For the text-containing cell, return its midpoint in (X, Y) coordinate format. 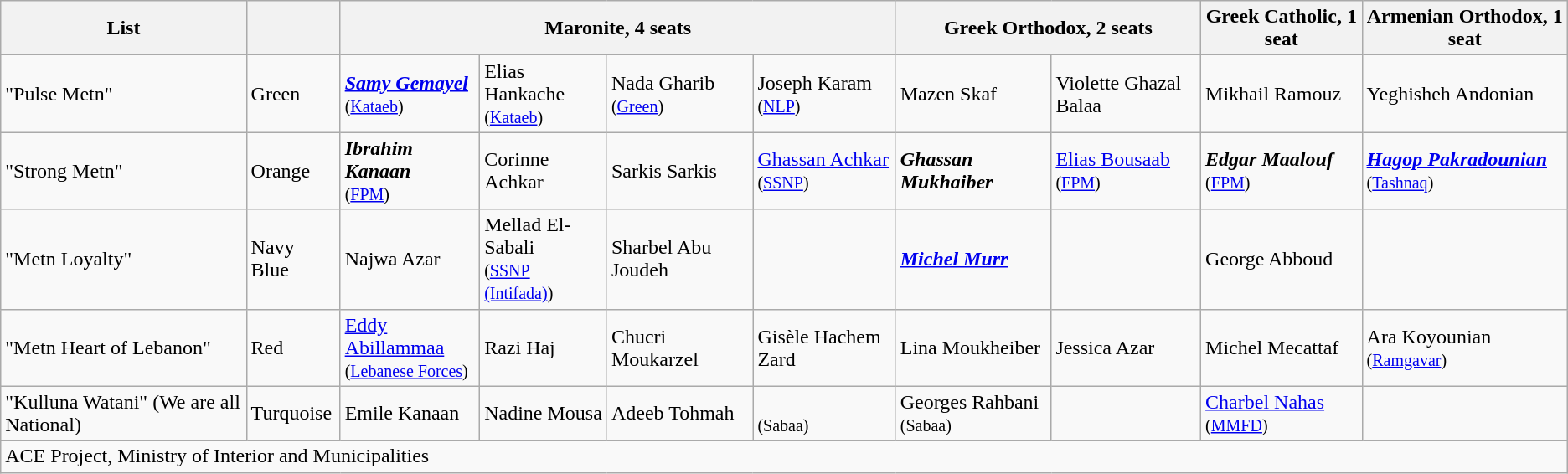
ACE Project, Ministry of Interior and Municipalities (784, 456)
Eddy Abillammaa(Lebanese Forces) (410, 348)
Georges Rahbani(Sabaa) (973, 414)
"Kulluna Watani" (We are all National) (124, 414)
George Abboud (1282, 260)
Michel Murr (973, 260)
Greek Catholic, 1 seat (1282, 28)
Maronite, 4 seats (618, 28)
Ibrahim Kanaan(FPM) (410, 171)
Jessica Azar (1126, 348)
Yeghisheh Andonian (1464, 94)
Razi Haj (544, 348)
"Metn Heart of Lebanon" (124, 348)
Edgar Maalouf(FPM) (1282, 171)
Mikhail Ramouz (1282, 94)
Charbel Nahas (MMFD) (1282, 414)
Elias Bousaab(FPM) (1126, 171)
"Strong Metn" (124, 171)
List (124, 28)
Nadine Mousa (544, 414)
Hagop Pakradounian(Tashnaq) (1464, 171)
Gisèle Hachem Zard (824, 348)
Adeeb Tohmah (679, 414)
Turquoise (293, 414)
"Metn Loyalty" (124, 260)
Orange (293, 171)
Armenian Orthodox, 1 seat (1464, 28)
Chucri Moukarzel (679, 348)
Elias Hankache(Kataeb) (544, 94)
Ara Koyounian(Ramgavar) (1464, 348)
Sarkis Sarkis (679, 171)
Green (293, 94)
Samy Gemayel(Kataeb) (410, 94)
Najwa Azar (410, 260)
Navy Blue (293, 260)
Michel Mecattaf (1282, 348)
Lina Moukheiber (973, 348)
Mazen Skaf (973, 94)
Sharbel Abu Joudeh (679, 260)
Ghassan Achkar(SSNP) (824, 171)
Corinne Achkar (544, 171)
"Pulse Metn" (124, 94)
Emile Kanaan (410, 414)
Joseph Karam(NLP) (824, 94)
Violette Ghazal Balaa (1126, 94)
(Sabaa) (824, 414)
Mellad El-Sabali(SSNP (Intifada)) (544, 260)
Red (293, 348)
Nada Gharib(Green) (679, 94)
Ghassan Mukhaiber (973, 171)
Greek Orthodox, 2 seats (1048, 28)
